Return [X, Y] of the center of cell containing provided text 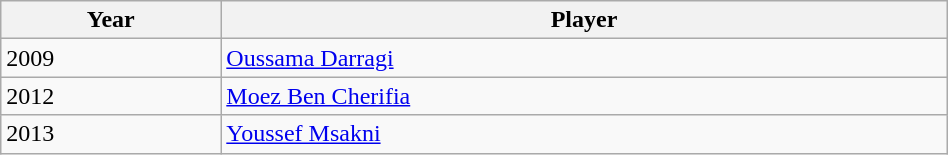
2012 [111, 96]
Player [584, 20]
Year [111, 20]
2013 [111, 134]
Oussama Darragi [584, 58]
Moez Ben Cherifia [584, 96]
2009 [111, 58]
Youssef Msakni [584, 134]
